Locate the cell with the specified text and output its (X, Y) center coordinate. 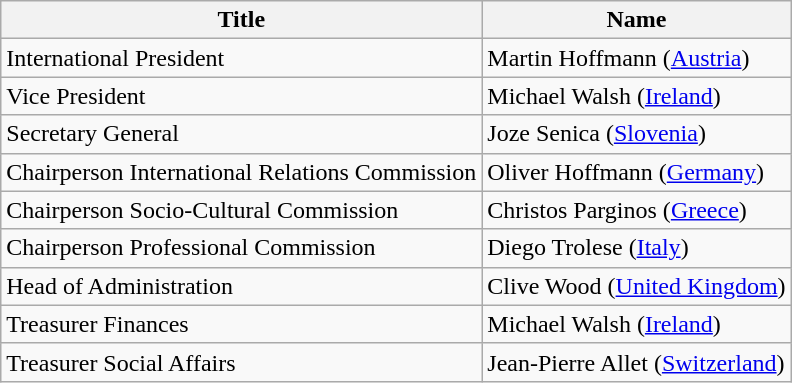
Chairperson Professional Commission (242, 248)
Clive Wood (United Kingdom) (636, 286)
Secretary General (242, 134)
Chairperson Socio-Cultural Commission (242, 210)
Diego Trolese (Italy) (636, 248)
Chairperson International Relations Commission (242, 172)
Name (636, 20)
Christos Parginos (Greece) (636, 210)
Treasurer Social Affairs (242, 362)
Oliver Hoffmann (Germany) (636, 172)
International President (242, 58)
Joze Senica (Slovenia) (636, 134)
Head of Administration (242, 286)
Treasurer Finances (242, 324)
Jean-Pierre Allet (Switzerland) (636, 362)
Title (242, 20)
Vice President (242, 96)
Martin Hoffmann (Austria) (636, 58)
